Return [X, Y] of the center of cell containing provided text 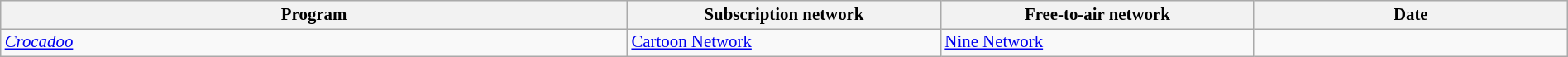
Nine Network [1097, 42]
Crocadoo [314, 42]
Free-to-air network [1097, 15]
Cartoon Network [784, 42]
Date [1411, 15]
Subscription network [784, 15]
Program [314, 15]
